Return the [X, Y] coordinate for the center point of the cell that contains the specified text.  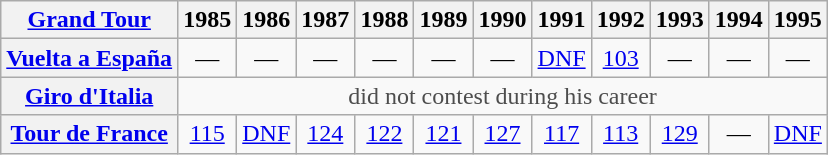
117 [562, 134]
1988 [384, 20]
1987 [326, 20]
1991 [562, 20]
Vuelta a España [90, 58]
113 [620, 134]
127 [502, 134]
103 [620, 58]
129 [680, 134]
Giro d'Italia [90, 96]
did not contest during his career [503, 96]
121 [444, 134]
Grand Tour [90, 20]
Tour de France [90, 134]
1994 [738, 20]
1985 [208, 20]
122 [384, 134]
1989 [444, 20]
1986 [266, 20]
115 [208, 134]
1995 [798, 20]
124 [326, 134]
1993 [680, 20]
1990 [502, 20]
1992 [620, 20]
